From the cell containing the given text, extract its center point as (x, y) coordinate. 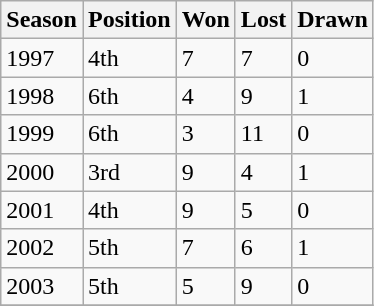
Position (129, 20)
Season (42, 20)
2003 (42, 286)
2000 (42, 172)
1997 (42, 58)
11 (263, 134)
Won (206, 20)
Drawn (333, 20)
Lost (263, 20)
3 (206, 134)
3rd (129, 172)
1999 (42, 134)
2001 (42, 210)
6 (263, 248)
2002 (42, 248)
1998 (42, 96)
